Detect which cell encompasses the target text, then output its (X, Y) center coordinate. 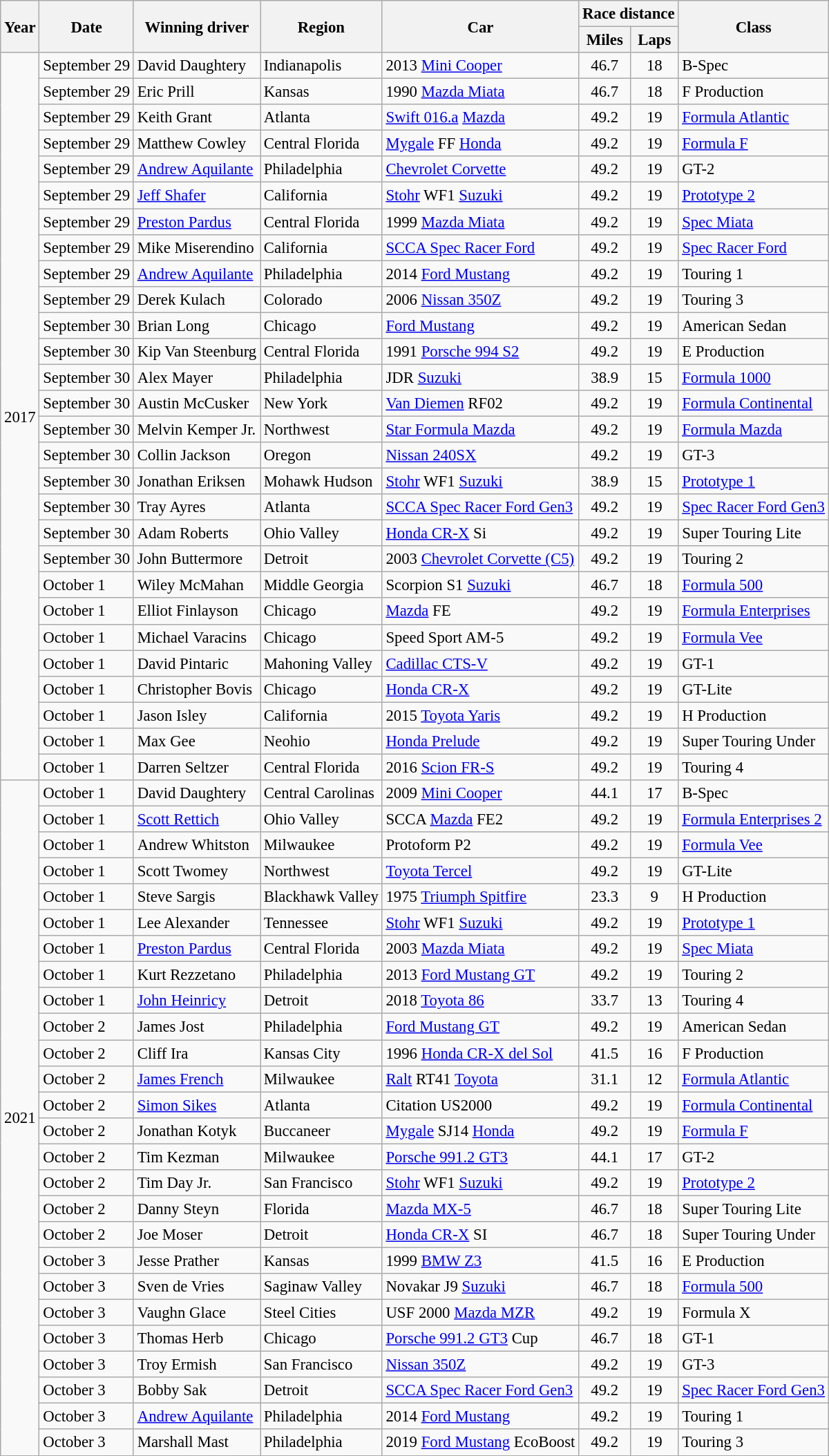
Michael Varacins (196, 637)
Tray Ayres (196, 507)
Nissan 240SX (481, 455)
Scott Twomey (196, 871)
Honda Prelude (481, 741)
Cadillac CTS-V (481, 663)
1990 Mazda Miata (481, 92)
Troy Ermish (196, 1365)
Blackhawk Valley (322, 897)
Porsche 991.2 GT3 Cup (481, 1339)
Wiley McMahan (196, 585)
2013 Mini Cooper (481, 66)
Eric Prill (196, 92)
2017 (20, 416)
Honda CR-X (481, 689)
Austin McCusker (196, 404)
Mygale SJ14 Honda (481, 1131)
New York (322, 404)
Kip Van Steenburg (196, 352)
Nissan 350Z (481, 1365)
Mazda FE (481, 612)
2018 Toyota 86 (481, 1001)
1999 BMW Z3 (481, 1260)
Mygale FF Honda (481, 144)
Neohio (322, 741)
2015 Toyota Yaris (481, 715)
David Pintaric (196, 663)
Race distance (629, 14)
2003 Chevrolet Corvette (C5) (481, 559)
Bobby Sak (196, 1390)
Jesse Prather (196, 1260)
Spec Racer Ford (753, 247)
Steve Sargis (196, 897)
Simon Sikes (196, 1105)
Jeff Shafer (196, 196)
Car (481, 26)
Danny Steyn (196, 1209)
Mohawk Hudson (322, 482)
Protoform P2 (481, 845)
USF 2000 Mazda MZR (481, 1313)
Steel Cities (322, 1313)
Formula X (753, 1313)
Middle Georgia (322, 585)
Mike Miserendino (196, 247)
Miles (605, 40)
Novakar J9 Suzuki (481, 1287)
Jonathan Kotyk (196, 1131)
31.1 (605, 1079)
Scorpion S1 Suzuki (481, 585)
Keith Grant (196, 117)
Chevrolet Corvette (481, 169)
Citation US2000 (481, 1105)
Class (753, 26)
Formula Mazda (753, 429)
Darren Seltzer (196, 767)
Star Formula Mazda (481, 429)
James Jost (196, 1027)
Jason Isley (196, 715)
Ford Mustang GT (481, 1027)
Saginaw Valley (322, 1287)
Kurt Rezzetano (196, 975)
Matthew Cowley (196, 144)
Formula 1000 (753, 377)
Christopher Bovis (196, 689)
2006 Nissan 350Z (481, 299)
13 (655, 1001)
Oregon (322, 455)
Ford Mustang (481, 325)
Derek Kulach (196, 299)
Mahoning Valley (322, 663)
Tim Kezman (196, 1157)
Mazda MX-5 (481, 1209)
Collin Jackson (196, 455)
Scott Rettich (196, 819)
Formula Enterprises (753, 612)
Lee Alexander (196, 923)
Formula Enterprises 2 (753, 819)
James French (196, 1079)
9 (655, 897)
Vaughn Glace (196, 1313)
Year (20, 26)
Winning driver (196, 26)
Swift 016.a Mazda (481, 117)
Indianapolis (322, 66)
SCCA Mazda FE2 (481, 819)
Thomas Herb (196, 1339)
Speed Sport AM-5 (481, 637)
12 (655, 1079)
Brian Long (196, 325)
Laps (655, 40)
Colorado (322, 299)
2009 Mini Cooper (481, 793)
Tennessee (322, 923)
Porsche 991.2 GT3 (481, 1157)
Van Diemen RF02 (481, 404)
1991 Porsche 994 S2 (481, 352)
Honda CR-X Si (481, 533)
Tim Day Jr. (196, 1183)
Central Carolinas (322, 793)
Alex Mayer (196, 377)
Joe Moser (196, 1235)
Max Gee (196, 741)
Honda CR-X SI (481, 1235)
2013 Ford Mustang GT (481, 975)
Toyota Tercel (481, 871)
23.3 (605, 897)
Cliff Ira (196, 1053)
2021 (20, 1118)
33.7 (605, 1001)
2019 Ford Mustang EcoBoost (481, 1443)
1996 Honda CR-X del Sol (481, 1053)
Buccaneer (322, 1131)
1999 Mazda Miata (481, 222)
John Buttermore (196, 559)
SCCA Spec Racer Ford (481, 247)
John Heinricy (196, 1001)
Sven de Vries (196, 1287)
Ralt RT41 Toyota (481, 1079)
Kansas City (322, 1053)
Region (322, 26)
1975 Triumph Spitfire (481, 897)
Andrew Whitston (196, 845)
Elliot Finlayson (196, 612)
Jonathan Eriksen (196, 482)
Florida (322, 1209)
2016 Scion FR-S (481, 767)
Adam Roberts (196, 533)
2003 Mazda Miata (481, 949)
JDR Suzuki (481, 377)
Date (86, 26)
Melvin Kemper Jr. (196, 429)
Marshall Mast (196, 1443)
